Detect which cell encompasses the target text, then output its [x, y] center coordinate. 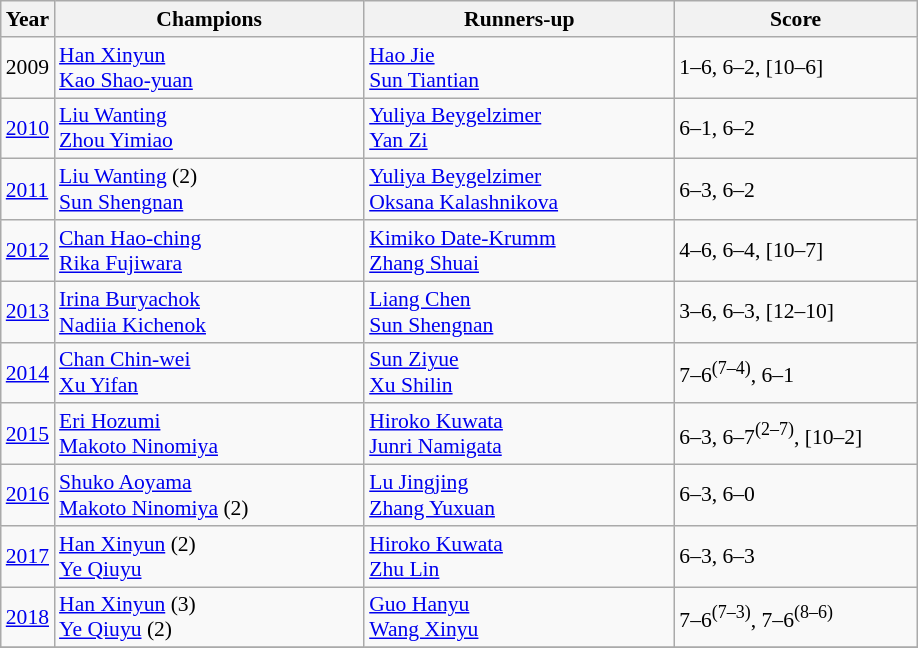
6–1, 6–2 [796, 128]
Sun Ziyue Xu Shilin [519, 372]
Chan Hao-ching Rika Fujiwara [209, 250]
2014 [28, 372]
2012 [28, 250]
Champions [209, 19]
2016 [28, 496]
Eri Hozumi Makoto Ninomiya [209, 434]
Kimiko Date-Krumm Zhang Shuai [519, 250]
2009 [28, 68]
6–3, 6–3 [796, 556]
2018 [28, 618]
2010 [28, 128]
Year [28, 19]
2013 [28, 312]
Hiroko Kuwata Zhu Lin [519, 556]
6–3, 6–0 [796, 496]
Han Xinyun (2) Ye Qiuyu [209, 556]
2011 [28, 190]
4–6, 6–4, [10–7] [796, 250]
Hao Jie Sun Tiantian [519, 68]
Shuko Aoyama Makoto Ninomiya (2) [209, 496]
Han Xinyun (3) Ye Qiuyu (2) [209, 618]
Liang Chen Sun Shengnan [519, 312]
Hiroko Kuwata Junri Namigata [519, 434]
Runners-up [519, 19]
2017 [28, 556]
3–6, 6–3, [12–10] [796, 312]
Score [796, 19]
6–3, 6–2 [796, 190]
6–3, 6–7(2–7), [10–2] [796, 434]
Yuliya Beygelzimer Yan Zi [519, 128]
1–6, 6–2, [10–6] [796, 68]
Chan Chin-wei Xu Yifan [209, 372]
Irina Buryachok Nadiia Kichenok [209, 312]
Lu Jingjing Zhang Yuxuan [519, 496]
Yuliya Beygelzimer Oksana Kalashnikova [519, 190]
Liu Wanting (2) Sun Shengnan [209, 190]
2015 [28, 434]
Guo Hanyu Wang Xinyu [519, 618]
Han Xinyun Kao Shao-yuan [209, 68]
7–6(7–4), 6–1 [796, 372]
Liu Wanting Zhou Yimiao [209, 128]
7–6(7–3), 7–6(8–6) [796, 618]
